Capture the cell that displays the provided text and extract its (x, y) central coordinate. 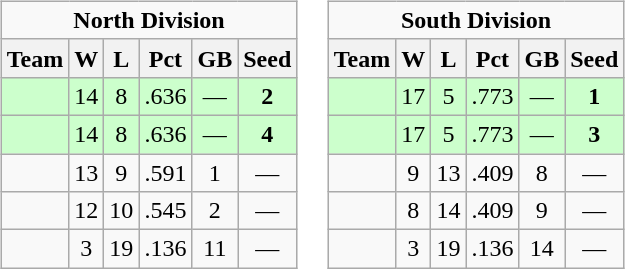
.545 (166, 211)
12 (86, 211)
10 (122, 211)
4 (268, 134)
South Division (476, 20)
.591 (166, 173)
North Division (149, 20)
11 (215, 249)
